Determine the [X, Y] coordinate at the center of the cell enclosing the given text.  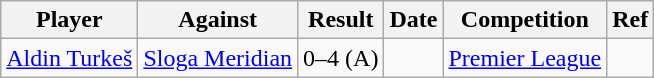
Competition [525, 20]
Player [70, 20]
Result [341, 20]
Against [218, 20]
Sloga Meridian [218, 58]
Premier League [525, 58]
0–4 (A) [341, 58]
Ref [630, 20]
Date [414, 20]
Aldin Turkeš [70, 58]
